Return (X, Y) of the center of cell containing provided text 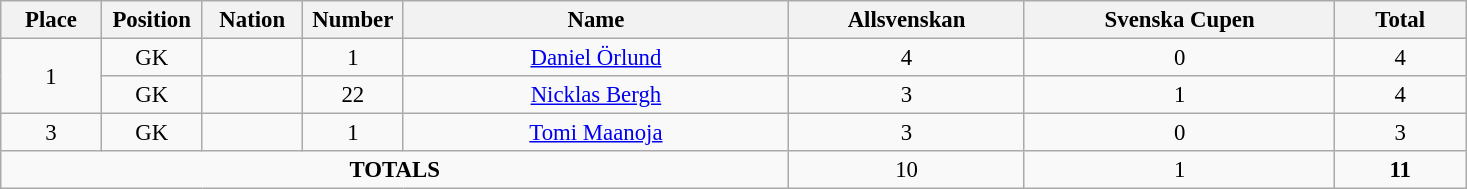
Total (1400, 20)
Place (52, 20)
Name (596, 20)
11 (1400, 170)
Daniel Örlund (596, 58)
TOTALS (395, 170)
22 (354, 95)
Nation (252, 20)
Number (354, 20)
Tomi Maanoja (596, 133)
Allsvenskan (907, 20)
Nicklas Bergh (596, 95)
Position (152, 20)
10 (907, 170)
Svenska Cupen (1180, 20)
